Pinpoint the cell where the given text exists, returning its [X, Y] midpoint coordinate. 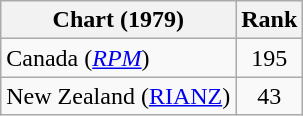
New Zealand (RIANZ) [118, 96]
195 [270, 58]
Rank [270, 20]
Canada (RPM) [118, 58]
43 [270, 96]
Chart (1979) [118, 20]
